Extract the (X, Y) coordinate from the center of the cell holding the provided text.  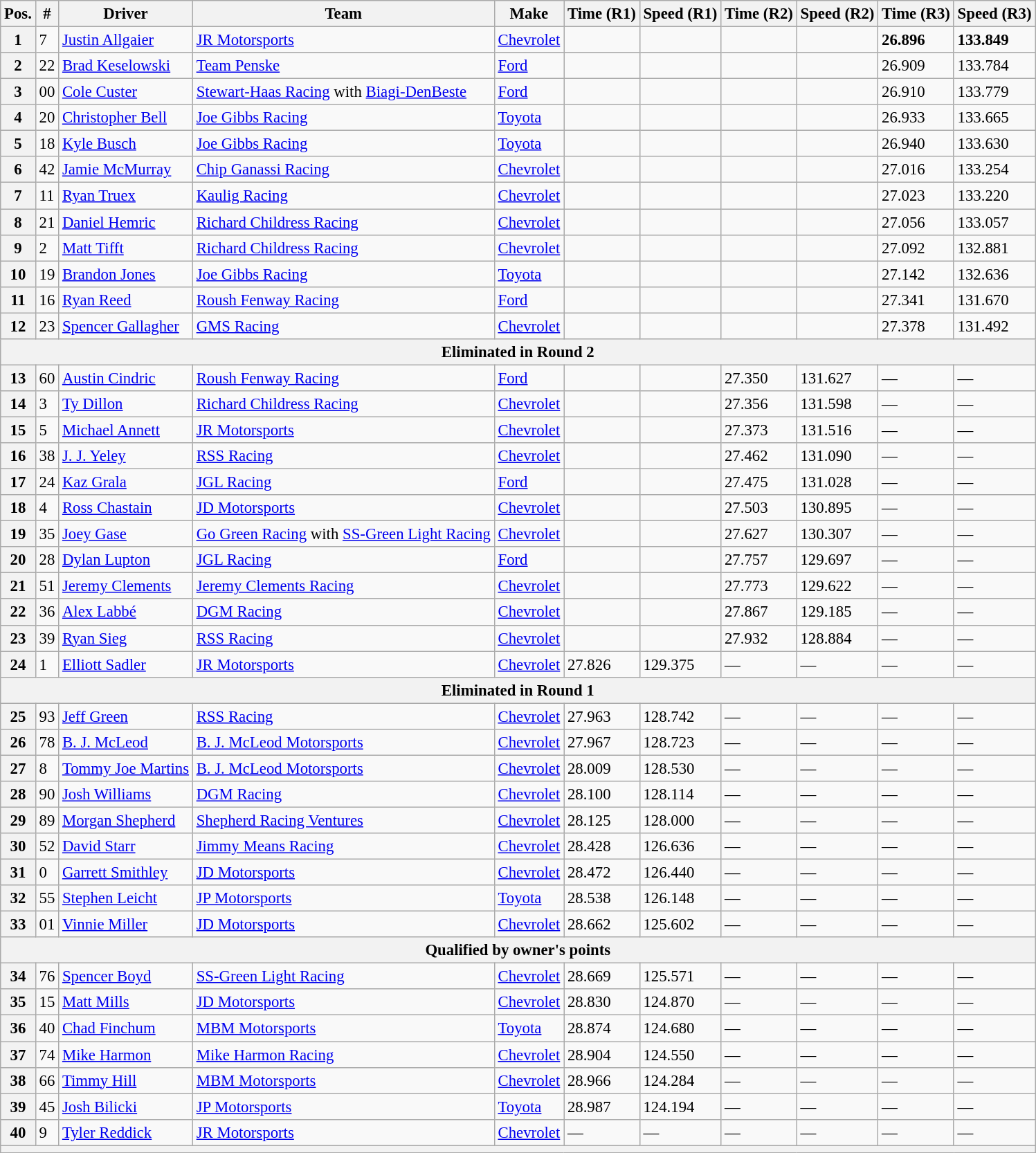
28.100 (602, 795)
27.475 (759, 482)
90 (47, 795)
27.826 (602, 664)
Jamie McMurray (126, 170)
26.910 (916, 92)
26.909 (916, 66)
131.627 (837, 378)
128.884 (837, 638)
B. J. McLeod (126, 743)
76 (47, 977)
133.849 (994, 40)
J. J. Yeley (126, 456)
Josh Williams (126, 795)
Driver (126, 14)
132.881 (994, 248)
131.516 (837, 430)
00 (47, 92)
27.356 (759, 404)
45 (47, 1107)
Jeff Green (126, 716)
27 (18, 768)
27.773 (759, 586)
60 (47, 378)
Ryan Truex (126, 196)
Ryan Reed (126, 300)
27.967 (602, 743)
13 (18, 378)
27.092 (916, 248)
29 (18, 820)
128.000 (680, 820)
34 (18, 977)
28.987 (602, 1107)
124.870 (680, 1003)
26 (18, 743)
Matt Tifft (126, 248)
Eliminated in Round 2 (518, 352)
28.669 (602, 977)
Time (R3) (916, 14)
Chad Finchum (126, 1028)
27.627 (759, 534)
Joey Gase (126, 534)
Christopher Bell (126, 118)
27.341 (916, 300)
0 (47, 873)
26.933 (916, 118)
Dylan Lupton (126, 560)
27.867 (759, 612)
126.636 (680, 846)
Justin Allgaier (126, 40)
Kaz Grala (126, 482)
Cole Custer (126, 92)
78 (47, 743)
Jimmy Means Racing (343, 846)
28.472 (602, 873)
Morgan Shepherd (126, 820)
01 (47, 925)
28.125 (602, 820)
Eliminated in Round 1 (518, 690)
126.148 (680, 898)
128.114 (680, 795)
Austin Cindric (126, 378)
131.598 (837, 404)
128.530 (680, 768)
Garrett Smithley (126, 873)
26.940 (916, 144)
133.630 (994, 144)
Spencer Boyd (126, 977)
Time (R1) (602, 14)
Team Penske (343, 66)
130.895 (837, 508)
Shepherd Racing Ventures (343, 820)
132.636 (994, 274)
74 (47, 1055)
37 (18, 1055)
27.503 (759, 508)
31 (18, 873)
12 (18, 326)
27.462 (759, 456)
Speed (R3) (994, 14)
133.784 (994, 66)
133.057 (994, 222)
Jeremy Clements Racing (343, 586)
Brad Keselowski (126, 66)
28.428 (602, 846)
129.697 (837, 560)
Michael Annett (126, 430)
27.056 (916, 222)
52 (47, 846)
25 (18, 716)
131.028 (837, 482)
Ryan Sieg (126, 638)
133.665 (994, 118)
124.550 (680, 1055)
Chip Ganassi Racing (343, 170)
14 (18, 404)
28.966 (602, 1080)
133.254 (994, 170)
Spencer Gallagher (126, 326)
Time (R2) (759, 14)
129.375 (680, 664)
28.830 (602, 1003)
128.723 (680, 743)
128.742 (680, 716)
Tyler Reddick (126, 1132)
Speed (R2) (837, 14)
10 (18, 274)
Daniel Hemric (126, 222)
28.904 (602, 1055)
27.963 (602, 716)
27.932 (759, 638)
125.602 (680, 925)
51 (47, 586)
129.622 (837, 586)
SS-Green Light Racing (343, 977)
131.670 (994, 300)
Tommy Joe Martins (126, 768)
Matt Mills (126, 1003)
30 (18, 846)
28.538 (602, 898)
Ross Chastain (126, 508)
129.185 (837, 612)
42 (47, 170)
28.662 (602, 925)
17 (18, 482)
130.307 (837, 534)
Pos. (18, 14)
Jeremy Clements (126, 586)
27.023 (916, 196)
# (47, 14)
27.142 (916, 274)
26.896 (916, 40)
131.492 (994, 326)
Alex Labbé (126, 612)
Kyle Busch (126, 144)
28.874 (602, 1028)
Timmy Hill (126, 1080)
32 (18, 898)
126.440 (680, 873)
Qualified by owner's points (518, 950)
Go Green Racing with SS-Green Light Racing (343, 534)
66 (47, 1080)
Kaulig Racing (343, 196)
6 (18, 170)
Brandon Jones (126, 274)
Vinnie Miller (126, 925)
89 (47, 820)
93 (47, 716)
131.090 (837, 456)
124.284 (680, 1080)
133.779 (994, 92)
Mike Harmon Racing (343, 1055)
Josh Bilicki (126, 1107)
Stephen Leicht (126, 898)
Speed (R1) (680, 14)
27.757 (759, 560)
Stewart-Haas Racing with Biagi-DenBeste (343, 92)
27.016 (916, 170)
55 (47, 898)
Make (529, 14)
David Starr (126, 846)
33 (18, 925)
Mike Harmon (126, 1055)
27.378 (916, 326)
27.373 (759, 430)
124.680 (680, 1028)
28.009 (602, 768)
27.350 (759, 378)
125.571 (680, 977)
124.194 (680, 1107)
133.220 (994, 196)
Ty Dillon (126, 404)
GMS Racing (343, 326)
Elliott Sadler (126, 664)
Team (343, 14)
